Return the [X, Y] coordinate for the center point of the cell that contains the specified text.  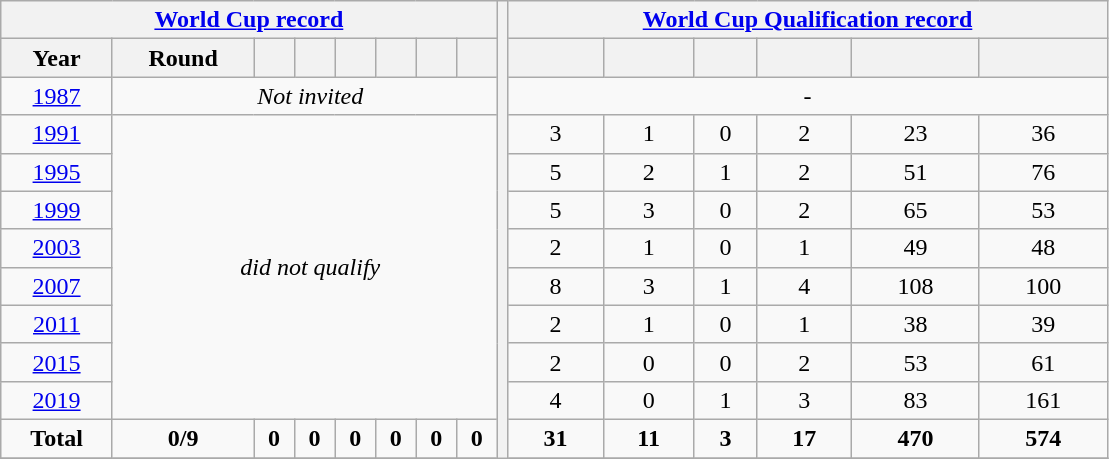
0/9 [182, 438]
51 [916, 172]
2007 [57, 286]
39 [1043, 324]
49 [916, 248]
World Cup Qualification record [808, 20]
65 [916, 210]
2015 [57, 362]
- [808, 96]
83 [916, 400]
17 [804, 438]
38 [916, 324]
23 [916, 134]
31 [556, 438]
470 [916, 438]
Total [57, 438]
Round [182, 58]
76 [1043, 172]
11 [648, 438]
108 [916, 286]
1999 [57, 210]
1991 [57, 134]
48 [1043, 248]
574 [1043, 438]
2003 [57, 248]
1995 [57, 172]
2019 [57, 400]
did not qualify [310, 267]
36 [1043, 134]
8 [556, 286]
World Cup record [249, 20]
Year [57, 58]
61 [1043, 362]
1987 [57, 96]
161 [1043, 400]
100 [1043, 286]
2011 [57, 324]
Not invited [310, 96]
